Capture the cell that displays the provided text and extract its (X, Y) central coordinate. 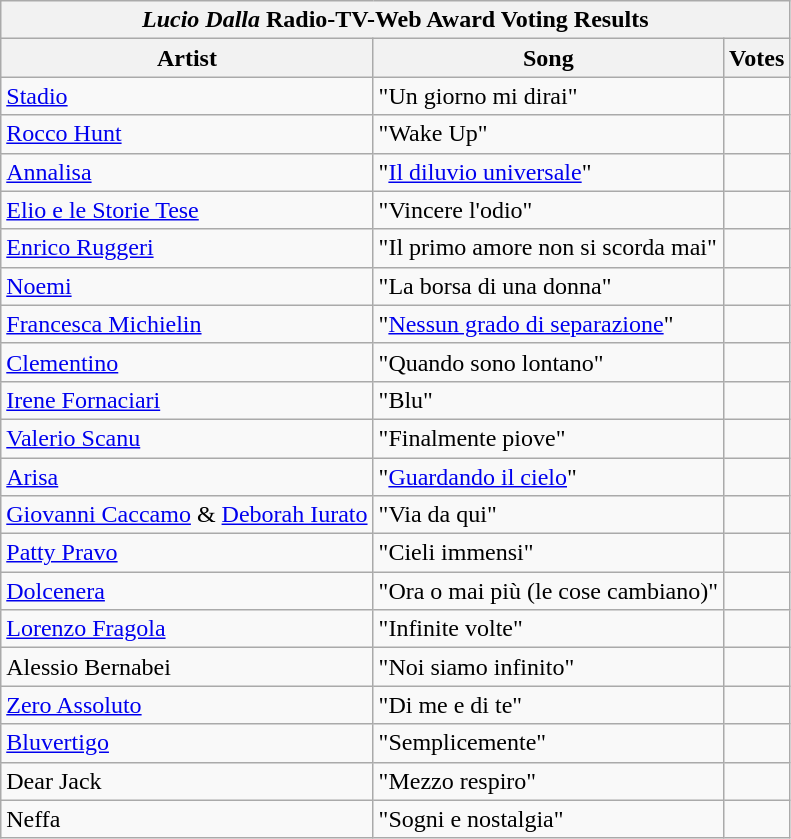
Neffa (187, 819)
"Mezzo respiro" (548, 781)
Rocco Hunt (187, 134)
Votes (757, 58)
Patty Pravo (187, 553)
Artist (187, 58)
Irene Fornaciari (187, 400)
Lucio Dalla Radio-TV-Web Award Voting Results (396, 20)
Bluvertigo (187, 743)
"Quando sono lontano" (548, 362)
"Vincere l'odio" (548, 210)
Elio e le Storie Tese (187, 210)
"La borsa di una donna" (548, 286)
Enrico Ruggeri (187, 248)
"Sogni e nostalgia" (548, 819)
"Via da qui" (548, 515)
"Semplicemente" (548, 743)
Song (548, 58)
Dolcenera (187, 591)
Stadio (187, 96)
Giovanni Caccamo & Deborah Iurato (187, 515)
"Di me e di te" (548, 705)
"Un giorno mi dirai" (548, 96)
Arisa (187, 477)
Alessio Bernabei (187, 667)
"Guardando il cielo" (548, 477)
"Blu" (548, 400)
"Wake Up" (548, 134)
"Il diluvio universale" (548, 172)
"Finalmente piove" (548, 438)
Zero Assoluto (187, 705)
Annalisa (187, 172)
"Cieli immensi" (548, 553)
Francesca Michielin (187, 324)
"Noi siamo infinito" (548, 667)
"Ora o mai più (le cose cambiano)" (548, 591)
Noemi (187, 286)
Dear Jack (187, 781)
"Il primo amore non si scorda mai" (548, 248)
"Infinite volte" (548, 629)
Valerio Scanu (187, 438)
Clementino (187, 362)
"Nessun grado di separazione" (548, 324)
Lorenzo Fragola (187, 629)
